Pinpoint the cell where the given text exists, returning its [x, y] midpoint coordinate. 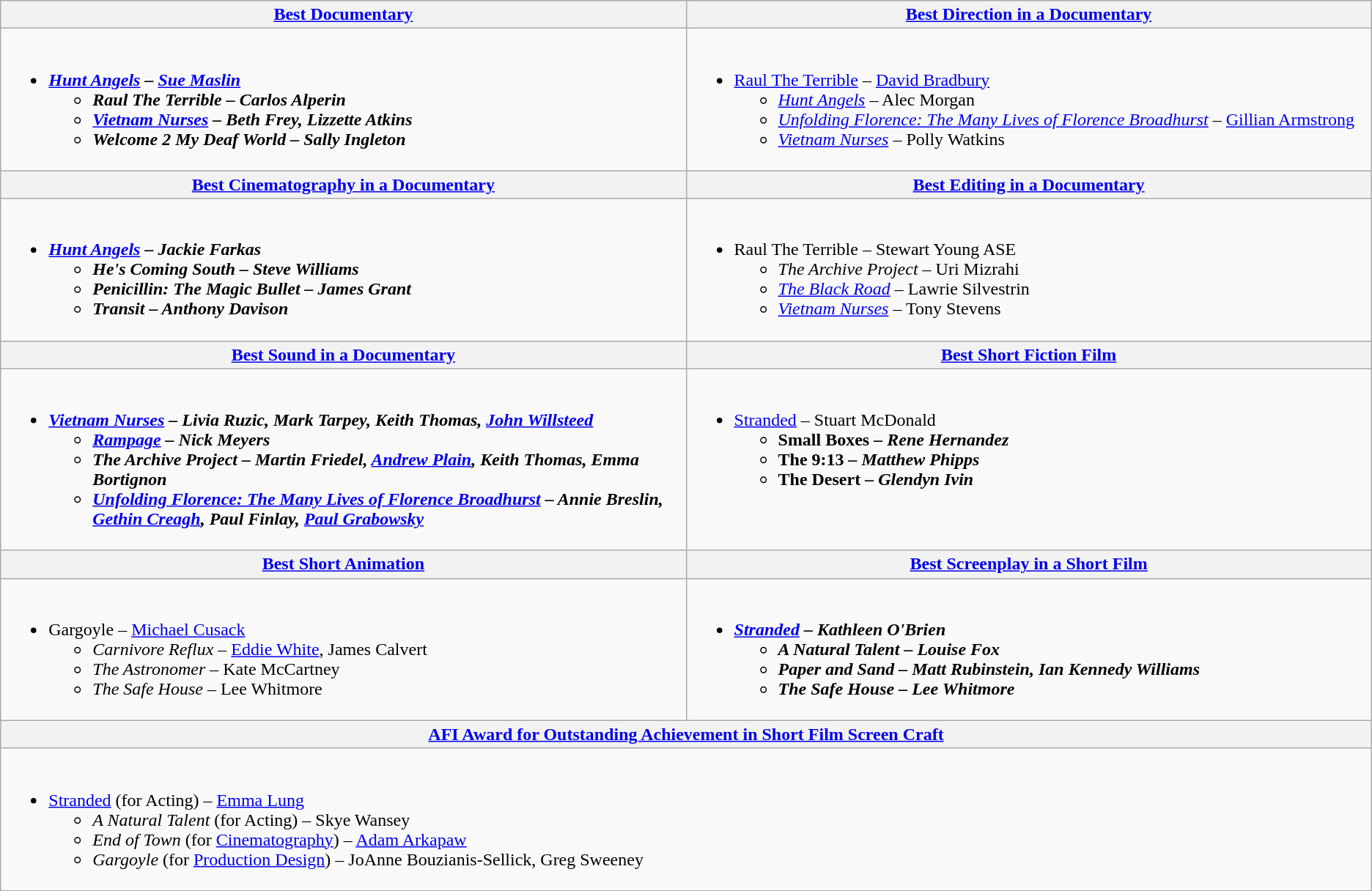
Gargoyle – Michael CusackCarnivore Reflux – Eddie White, James CalvertThe Astronomer – Kate McCartneyThe Safe House – Lee Whitmore [343, 649]
Best Cinematography in a Documentary [343, 185]
Stranded – Stuart McDonaldSmall Boxes – Rene HernandezThe 9:13 – Matthew PhippsThe Desert – Glendyn Ivin [1029, 459]
Hunt Angels – Sue MaslinRaul The Terrible – Carlos AlperinVietnam Nurses – Beth Frey, Lizzette AtkinsWelcome 2 My Deaf World – Sally Ingleton [343, 100]
Best Short Fiction Film [1029, 355]
Best Sound in a Documentary [343, 355]
Best Direction in a Documentary [1029, 15]
Best Editing in a Documentary [1029, 185]
Hunt Angels – Jackie FarkasHe's Coming South – Steve WilliamsPenicillin: The Magic Bullet – James GrantTransit – Anthony Davison [343, 270]
Best Screenplay in a Short Film [1029, 564]
AFI Award for Outstanding Achievement in Short Film Screen Craft [686, 734]
Best Short Animation [343, 564]
Best Documentary [343, 15]
Stranded – Kathleen O'BrienA Natural Talent – Louise FoxPaper and Sand – Matt Rubinstein, Ian Kennedy WilliamsThe Safe House – Lee Whitmore [1029, 649]
Raul The Terrible – Stewart Young ASEThe Archive Project – Uri MizrahiThe Black Road – Lawrie SilvestrinVietnam Nurses – Tony Stevens [1029, 270]
